From the cell containing the given text, extract its center point as (x, y) coordinate. 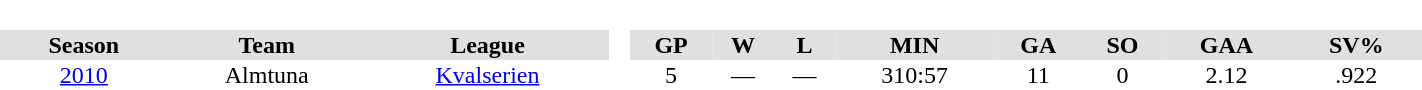
Season (84, 45)
Almtuna (267, 75)
GAA (1226, 45)
W (742, 45)
5 (672, 75)
GP (672, 45)
MIN (914, 45)
0 (1123, 75)
League (488, 45)
L (804, 45)
.922 (1356, 75)
GA (1038, 45)
SV% (1356, 45)
11 (1038, 75)
Team (267, 45)
2010 (84, 75)
SO (1123, 45)
2.12 (1226, 75)
Kvalserien (488, 75)
310:57 (914, 75)
